Capture the cell that displays the provided text and extract its (x, y) central coordinate. 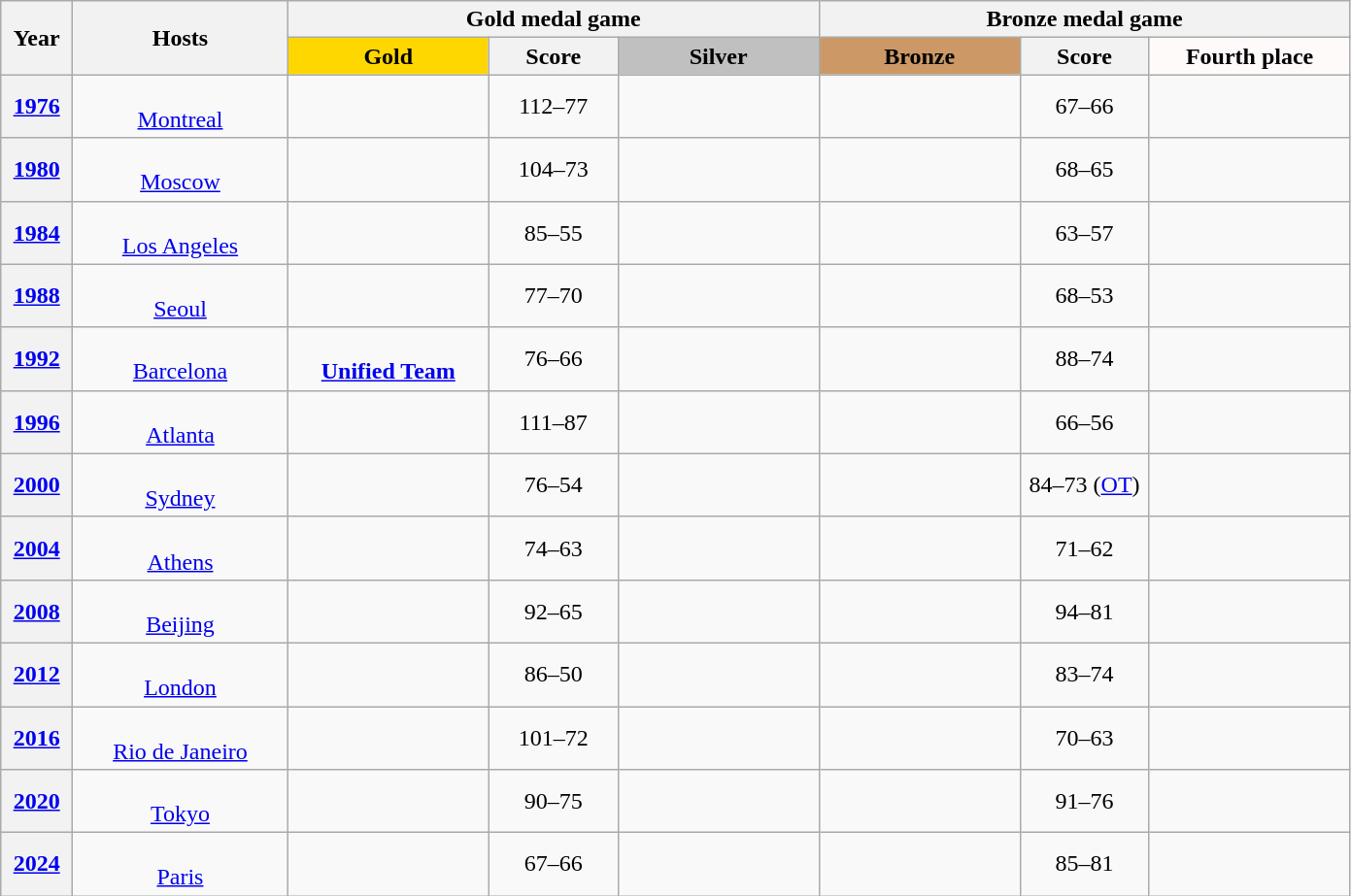
101–72 (554, 738)
1992 (37, 359)
85–55 (554, 233)
Tokyo (181, 802)
77–70 (554, 295)
2000 (37, 485)
74–63 (554, 548)
Gold (388, 56)
Rio de Janeiro (181, 738)
1976 (37, 107)
84–73 (OT) (1084, 485)
1996 (37, 421)
2016 (37, 738)
85–81 (1084, 864)
83–74 (1084, 674)
Barcelona (181, 359)
1988 (37, 295)
68–53 (1084, 295)
Bronze (919, 56)
London (181, 674)
88–74 (1084, 359)
76–66 (554, 359)
70–63 (1084, 738)
Moscow (181, 169)
Atlanta (181, 421)
111–87 (554, 421)
94–81 (1084, 612)
Los Angeles (181, 233)
Athens (181, 548)
2024 (37, 864)
104–73 (554, 169)
Montreal (181, 107)
Silver (719, 56)
76–54 (554, 485)
Fourth place (1249, 56)
2008 (37, 612)
Beijing (181, 612)
2020 (37, 802)
66–56 (1084, 421)
1980 (37, 169)
86–50 (554, 674)
Sydney (181, 485)
Seoul (181, 295)
71–62 (1084, 548)
Bronze medal game (1084, 19)
Year (37, 38)
68–65 (1084, 169)
Unified Team (388, 359)
90–75 (554, 802)
Gold medal game (554, 19)
63–57 (1084, 233)
92–65 (554, 612)
Paris (181, 864)
Hosts (181, 38)
2004 (37, 548)
2012 (37, 674)
91–76 (1084, 802)
1984 (37, 233)
112–77 (554, 107)
